Scan for the cell matching the given text and deliver its (x, y) coordinate at center. 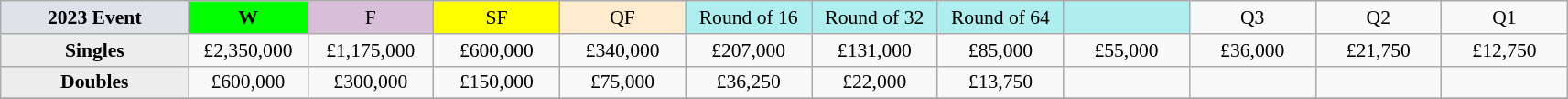
£55,000 (1127, 50)
Q2 (1379, 17)
£207,000 (749, 50)
Singles (95, 50)
£75,000 (622, 82)
2023 Event (95, 17)
£12,750 (1505, 50)
£85,000 (1000, 50)
W (248, 17)
£36,000 (1252, 50)
Q3 (1252, 17)
£13,750 (1000, 82)
£36,250 (749, 82)
£22,000 (874, 82)
QF (622, 17)
SF (497, 17)
£300,000 (371, 82)
Round of 64 (1000, 17)
£131,000 (874, 50)
£150,000 (497, 82)
Round of 32 (874, 17)
£340,000 (622, 50)
Doubles (95, 82)
£21,750 (1379, 50)
Round of 16 (749, 17)
£1,175,000 (371, 50)
£2,350,000 (248, 50)
F (371, 17)
Q1 (1505, 17)
